Output the [x, y] coordinate of the center of the cell containing the given text.  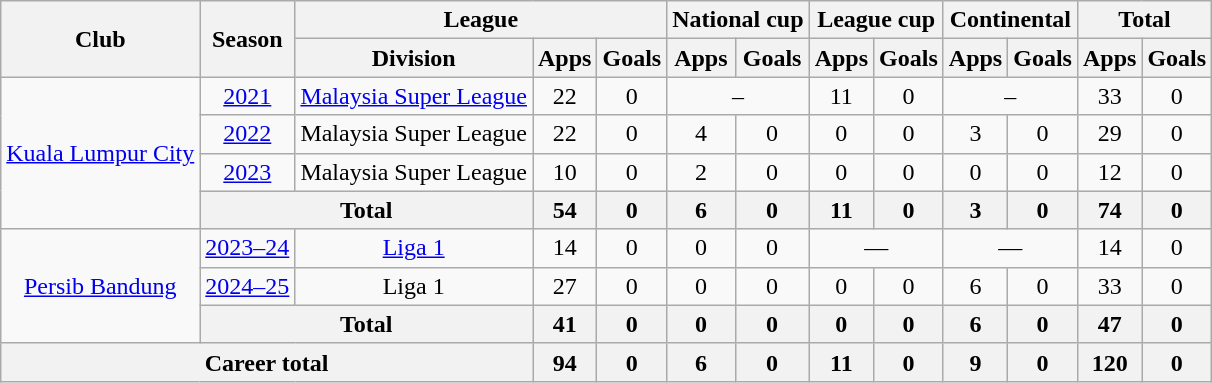
120 [1109, 362]
Continental [1010, 20]
Division [414, 58]
Persib Bandung [100, 286]
Kuala Lumpur City [100, 153]
Season [248, 39]
47 [1109, 324]
League cup [876, 20]
41 [564, 324]
League [481, 20]
74 [1109, 210]
12 [1109, 172]
94 [564, 362]
2 [701, 172]
2022 [248, 134]
2024–25 [248, 286]
4 [701, 134]
National cup [738, 20]
29 [1109, 134]
2023 [248, 172]
2023–24 [248, 248]
2021 [248, 96]
10 [564, 172]
27 [564, 286]
54 [564, 210]
Career total [267, 362]
9 [975, 362]
Club [100, 39]
